Find where the given text appears and provide that cell's center as (X, Y) coordinate. 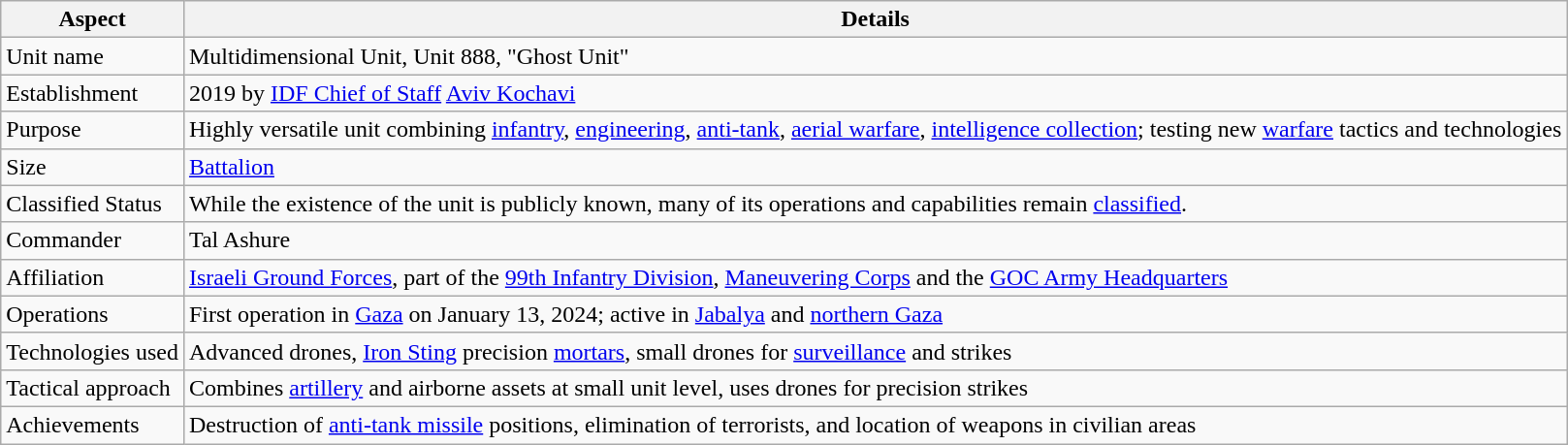
Details (875, 19)
Operations (93, 314)
Purpose (93, 130)
Achievements (93, 425)
2019 by IDF Chief of Staff Aviv Kochavi (875, 93)
Multidimensional Unit, Unit 888, "Ghost Unit" (875, 56)
Israeli Ground Forces, part of the 99th Infantry Division, Maneuvering Corps and the GOC Army Headquarters (875, 277)
Tactical approach (93, 388)
Combines artillery and airborne assets at small unit level, uses drones for precision strikes (875, 388)
Commander (93, 240)
Technologies used (93, 351)
Classified Status (93, 204)
Tal Ashure (875, 240)
While the existence of the unit is publicly known, many of its operations and capabilities remain classified. (875, 204)
Size (93, 167)
Unit name (93, 56)
Advanced drones, Iron Sting precision mortars, small drones for surveillance and strikes (875, 351)
Destruction of anti-tank missile positions, elimination of terrorists, and location of weapons in civilian areas (875, 425)
Aspect (93, 19)
First operation in Gaza on January 13, 2024; active in Jabalya and northern Gaza (875, 314)
Establishment (93, 93)
Battalion (875, 167)
Affiliation (93, 277)
